Find where the given text appears and provide that cell's center as [X, Y] coordinate. 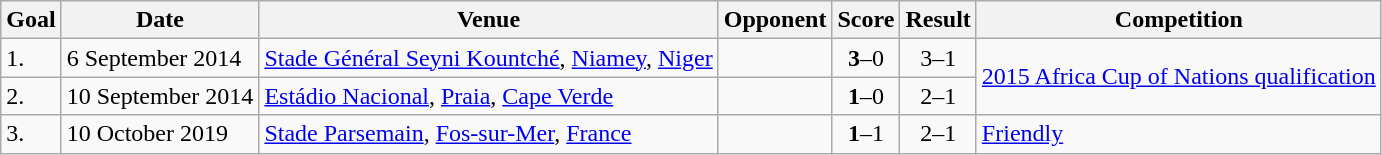
3–0 [866, 58]
2015 Africa Cup of Nations qualification [1178, 77]
1–1 [866, 134]
Stade Général Seyni Kountché, Niamey, Niger [488, 58]
6 September 2014 [160, 58]
1–0 [866, 96]
Score [866, 20]
10 September 2014 [160, 96]
3–1 [938, 58]
Goal [31, 20]
Stade Parsemain, Fos-sur-Mer, France [488, 134]
10 October 2019 [160, 134]
Opponent [775, 20]
Result [938, 20]
Estádio Nacional, Praia, Cape Verde [488, 96]
Friendly [1178, 134]
3. [31, 134]
Date [160, 20]
Venue [488, 20]
1. [31, 58]
2. [31, 96]
Competition [1178, 20]
